For the text-containing cell, return its midpoint in [X, Y] coordinate format. 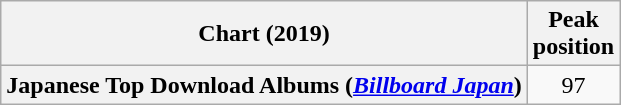
Chart (2019) [264, 34]
Japanese Top Download Albums (Billboard Japan) [264, 85]
Peakposition [573, 34]
97 [573, 85]
